Scan for the cell matching the given text and deliver its (X, Y) coordinate at center. 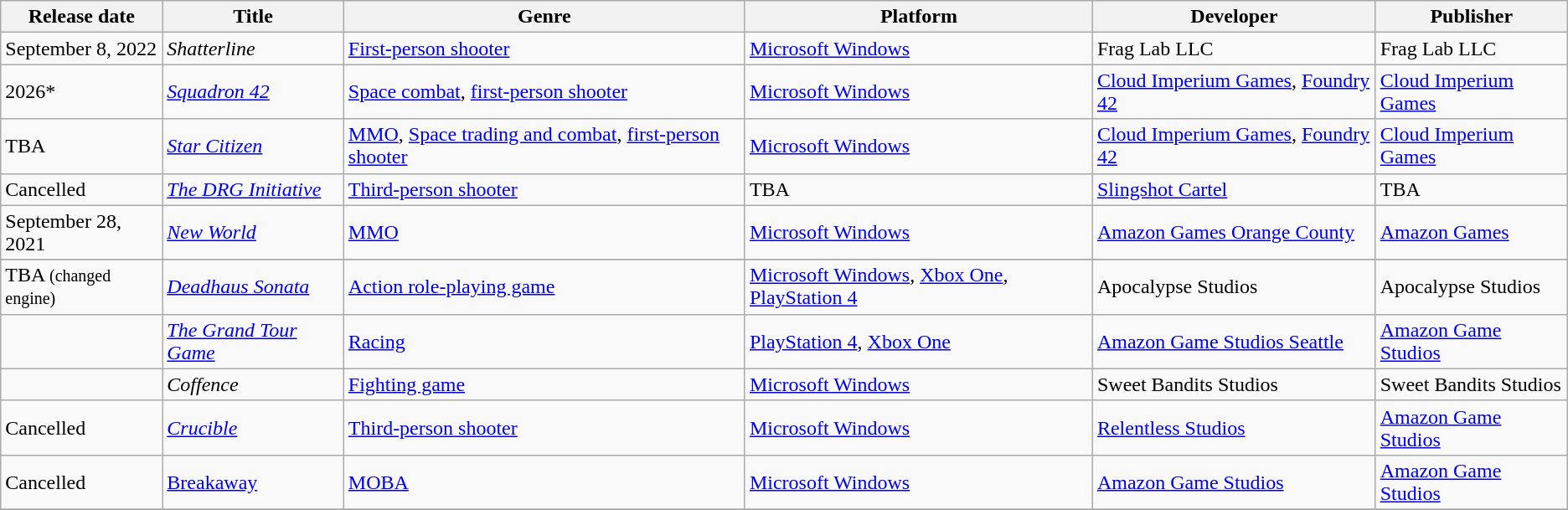
The Grand Tour Game (253, 342)
Relentless Studios (1234, 427)
Amazon Game Studios Seattle (1234, 342)
Squadron 42 (253, 92)
Slingshot Cartel (1234, 189)
MOBA (544, 482)
Shatterline (253, 49)
PlayStation 4, Xbox One (918, 342)
Amazon Games (1471, 233)
Action role-playing game (544, 286)
September 28, 2021 (82, 233)
Platform (918, 17)
Release date (82, 17)
Breakaway (253, 482)
Racing (544, 342)
2026* (82, 92)
Deadhaus Sonata (253, 286)
First-person shooter (544, 49)
September 8, 2022 (82, 49)
TBA (changed engine) (82, 286)
New World (253, 233)
Amazon Games Orange County (1234, 233)
Space combat, first-person shooter (544, 92)
The DRG Initiative (253, 189)
Microsoft Windows, Xbox One, PlayStation 4 (918, 286)
Title (253, 17)
Star Citizen (253, 146)
Publisher (1471, 17)
Developer (1234, 17)
Coffence (253, 384)
Fighting game (544, 384)
MMO (544, 233)
MMO, Space trading and combat, first-person shooter (544, 146)
Genre (544, 17)
Crucible (253, 427)
